Provide the (X, Y) coordinate of the cell's center where the given text is located.  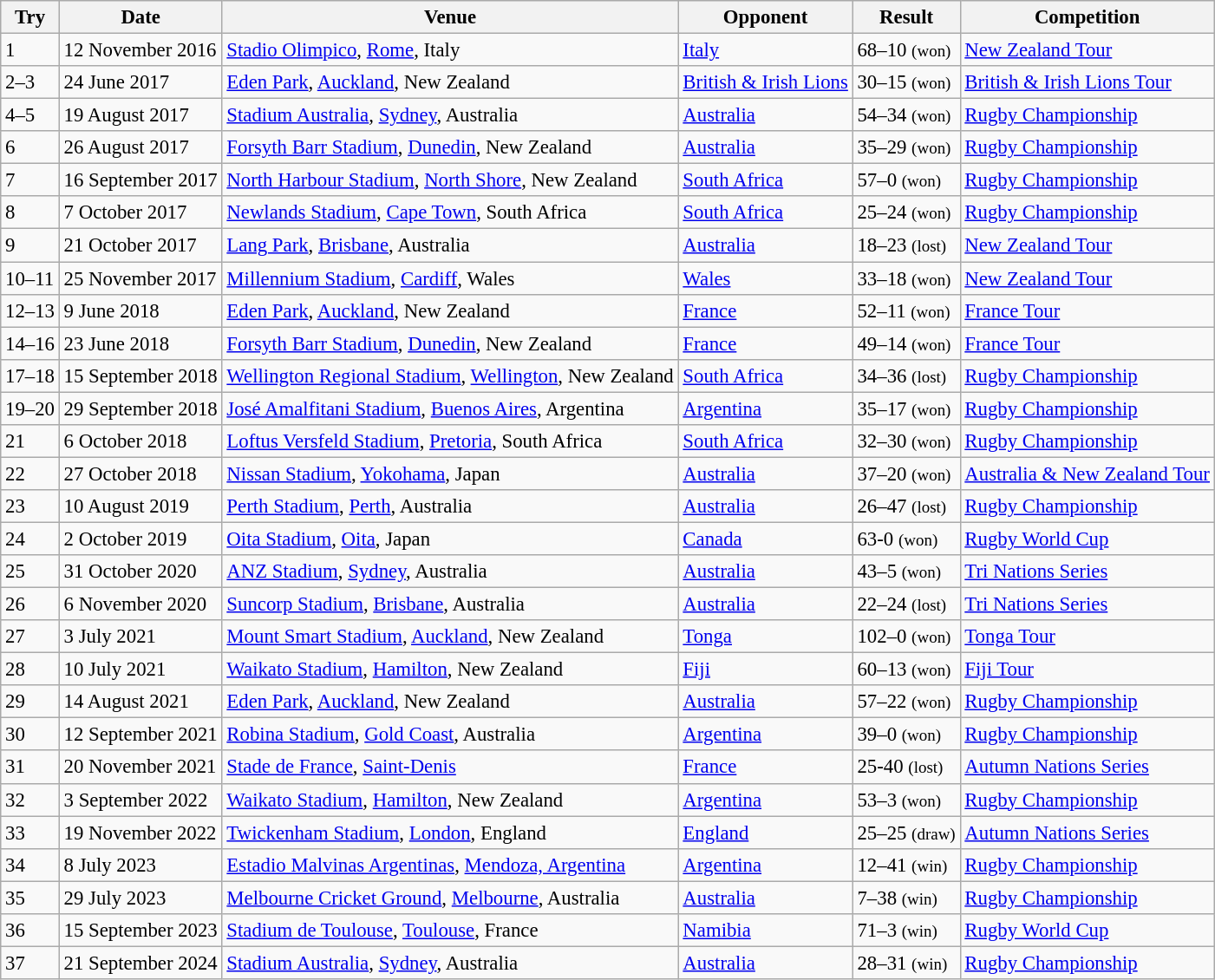
18–23 (lost) (906, 245)
31 (30, 768)
25–25 (draw) (906, 833)
26–47 (lost) (906, 506)
Mount Smart Stadium, Auckland, New Zealand (450, 637)
34 (30, 865)
28–31 (win) (906, 963)
Australia & New Zealand Tour (1088, 474)
9 June 2018 (140, 310)
Fiji (765, 670)
21 (30, 441)
Opponent (765, 17)
Venue (450, 17)
21 October 2017 (140, 245)
57–22 (won) (906, 702)
28 (30, 670)
39–0 (won) (906, 735)
20 November 2021 (140, 768)
71–3 (win) (906, 931)
30–15 (won) (906, 82)
Estadio Malvinas Argentinas, Mendoza, Argentina (450, 865)
Perth Stadium, Perth, Australia (450, 506)
Wellington Regional Stadium, Wellington, New Zealand (450, 376)
23 (30, 506)
Oita Stadium, Oita, Japan (450, 539)
10 August 2019 (140, 506)
33–18 (won) (906, 278)
Stadio Olimpico, Rome, Italy (450, 50)
17–18 (30, 376)
2 October 2019 (140, 539)
Italy (765, 50)
10–11 (30, 278)
37–20 (won) (906, 474)
29 September 2018 (140, 408)
Stadium de Toulouse, Toulouse, France (450, 931)
Try (30, 17)
Wales (765, 278)
36 (30, 931)
North Harbour Stadium, North Shore, New Zealand (450, 180)
Twickenham Stadium, London, England (450, 833)
10 July 2021 (140, 670)
49–14 (won) (906, 343)
31 October 2020 (140, 572)
12–41 (win) (906, 865)
Robina Stadium, Gold Coast, Australia (450, 735)
Nissan Stadium, Yokohama, Japan (450, 474)
3 July 2021 (140, 637)
2–3 (30, 82)
22–24 (lost) (906, 604)
32 (30, 800)
12 November 2016 (140, 50)
25–24 (won) (906, 212)
19 August 2017 (140, 115)
53–3 (won) (906, 800)
26 (30, 604)
12 September 2021 (140, 735)
32–30 (won) (906, 441)
Tonga (765, 637)
ANZ Stadium, Sydney, Australia (450, 572)
34–36 (lost) (906, 376)
British & Irish Lions Tour (1088, 82)
14 August 2021 (140, 702)
52–11 (won) (906, 310)
37 (30, 963)
7 October 2017 (140, 212)
6 October 2018 (140, 441)
Competition (1088, 17)
30 (30, 735)
60–13 (won) (906, 670)
57–0 (won) (906, 180)
19 November 2022 (140, 833)
25-40 (lost) (906, 768)
7–38 (win) (906, 898)
29 July 2023 (140, 898)
4–5 (30, 115)
16 September 2017 (140, 180)
22 (30, 474)
6 November 2020 (140, 604)
Loftus Versfeld Stadium, Pretoria, South Africa (450, 441)
14–16 (30, 343)
43–5 (won) (906, 572)
24 (30, 539)
Millennium Stadium, Cardiff, Wales (450, 278)
27 October 2018 (140, 474)
3 September 2022 (140, 800)
21 September 2024 (140, 963)
35–17 (won) (906, 408)
Stade de France, Saint-Denis (450, 768)
27 (30, 637)
Fiji Tour (1088, 670)
Suncorp Stadium, Brisbane, Australia (450, 604)
63-0 (won) (906, 539)
54–34 (won) (906, 115)
6 (30, 147)
Namibia (765, 931)
12–13 (30, 310)
19–20 (30, 408)
15 September 2018 (140, 376)
23 June 2018 (140, 343)
15 September 2023 (140, 931)
35 (30, 898)
35–29 (won) (906, 147)
68–10 (won) (906, 50)
7 (30, 180)
Newlands Stadium, Cape Town, South Africa (450, 212)
1 (30, 50)
24 June 2017 (140, 82)
29 (30, 702)
102–0 (won) (906, 637)
England (765, 833)
8 (30, 212)
Melbourne Cricket Ground, Melbourne, Australia (450, 898)
Date (140, 17)
Result (906, 17)
Tonga Tour (1088, 637)
José Amalfitani Stadium, Buenos Aires, Argentina (450, 408)
8 July 2023 (140, 865)
Canada (765, 539)
26 August 2017 (140, 147)
9 (30, 245)
25 (30, 572)
Lang Park, Brisbane, Australia (450, 245)
British & Irish Lions (765, 82)
25 November 2017 (140, 278)
33 (30, 833)
